Provide the (x, y) coordinate of the cell's center where the given text is located.  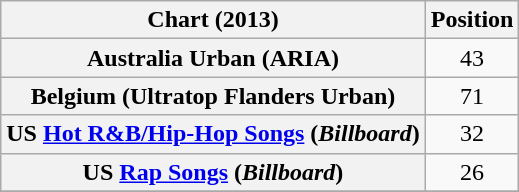
US Rap Songs (Billboard) (213, 172)
Australia Urban (ARIA) (213, 58)
Belgium (Ultratop Flanders Urban) (213, 96)
Position (472, 20)
Chart (2013) (213, 20)
71 (472, 96)
26 (472, 172)
43 (472, 58)
32 (472, 134)
US Hot R&B/Hip-Hop Songs (Billboard) (213, 134)
